For the text-containing cell, return its midpoint in [X, Y] coordinate format. 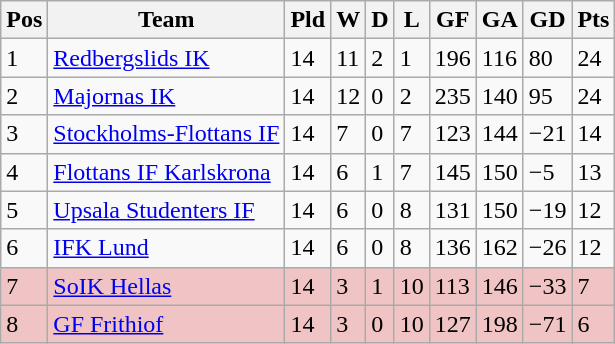
Pos [24, 20]
Team [166, 20]
IFK Lund [166, 248]
80 [548, 58]
136 [452, 248]
95 [548, 96]
GA [500, 20]
Redbergslids IK [166, 58]
113 [452, 286]
GF [452, 20]
162 [500, 248]
−19 [548, 210]
−26 [548, 248]
11 [348, 58]
D [380, 20]
Stockholms-Flottans IF [166, 134]
−71 [548, 324]
198 [500, 324]
116 [500, 58]
Majornas IK [166, 96]
196 [452, 58]
Pld [308, 20]
5 [24, 210]
Pts [594, 20]
GF Frithiof [166, 324]
146 [500, 286]
123 [452, 134]
−21 [548, 134]
SoIK Hellas [166, 286]
L [412, 20]
W [348, 20]
Flottans IF Karlskrona [166, 172]
13 [594, 172]
145 [452, 172]
−5 [548, 172]
4 [24, 172]
144 [500, 134]
−33 [548, 286]
Upsala Studenters IF [166, 210]
131 [452, 210]
235 [452, 96]
140 [500, 96]
127 [452, 324]
GD [548, 20]
